Locate the cell with the specified text and output its (x, y) center coordinate. 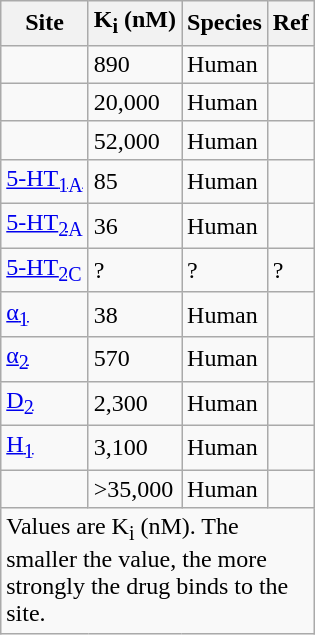
5-HT1A (44, 181)
38 (134, 314)
2,300 (134, 403)
36 (134, 226)
Species (225, 23)
5-HT2C (44, 270)
85 (134, 181)
α2 (44, 359)
α1 (44, 314)
5-HT2A (44, 226)
20,000 (134, 102)
Values are Ki (nM). The smaller the value, the more strongly the drug binds to the site. (158, 570)
H1 (44, 447)
>35,000 (134, 489)
D2 (44, 403)
52,000 (134, 140)
570 (134, 359)
890 (134, 64)
Site (44, 23)
3,100 (134, 447)
Ki (nM) (134, 23)
Ref (290, 23)
